Extract the [X, Y] coordinate from the center of the cell holding the provided text.  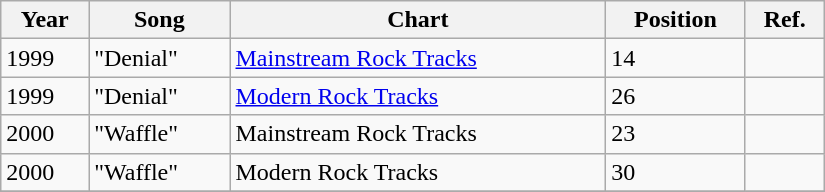
Position [676, 20]
Chart [418, 20]
Song [160, 20]
Year [45, 20]
30 [676, 172]
Ref. [784, 20]
14 [676, 58]
23 [676, 134]
26 [676, 96]
